Scan for the cell matching the given text and deliver its (x, y) coordinate at center. 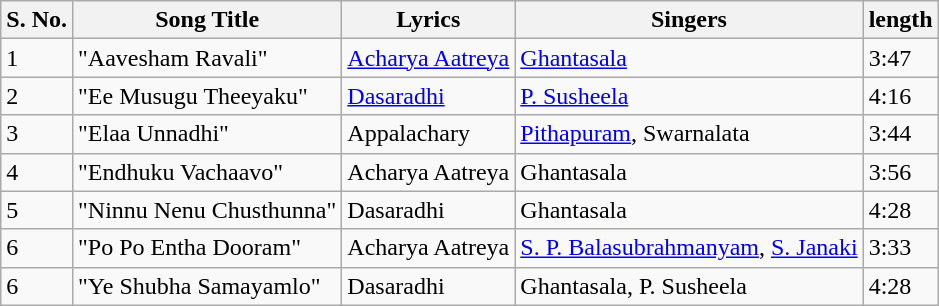
3:47 (900, 58)
4:16 (900, 96)
"Ninnu Nenu Chusthunna" (206, 210)
S. No. (37, 20)
"Endhuku Vachaavo" (206, 172)
P. Susheela (689, 96)
length (900, 20)
3:44 (900, 134)
1 (37, 58)
S. P. Balasubrahmanyam, S. Janaki (689, 248)
"Aavesham Ravali" (206, 58)
3:56 (900, 172)
3 (37, 134)
5 (37, 210)
"Ee Musugu Theeyaku" (206, 96)
Ghantasala, P. Susheela (689, 286)
"Ye Shubha Samayamlo" (206, 286)
"Po Po Entha Dooram" (206, 248)
2 (37, 96)
Appalachary (428, 134)
Singers (689, 20)
"Elaa Unnadhi" (206, 134)
Lyrics (428, 20)
Pithapuram, Swarnalata (689, 134)
3:33 (900, 248)
Song Title (206, 20)
4 (37, 172)
